Identify which cell holds the provided text, then report its [x, y] central coordinate. 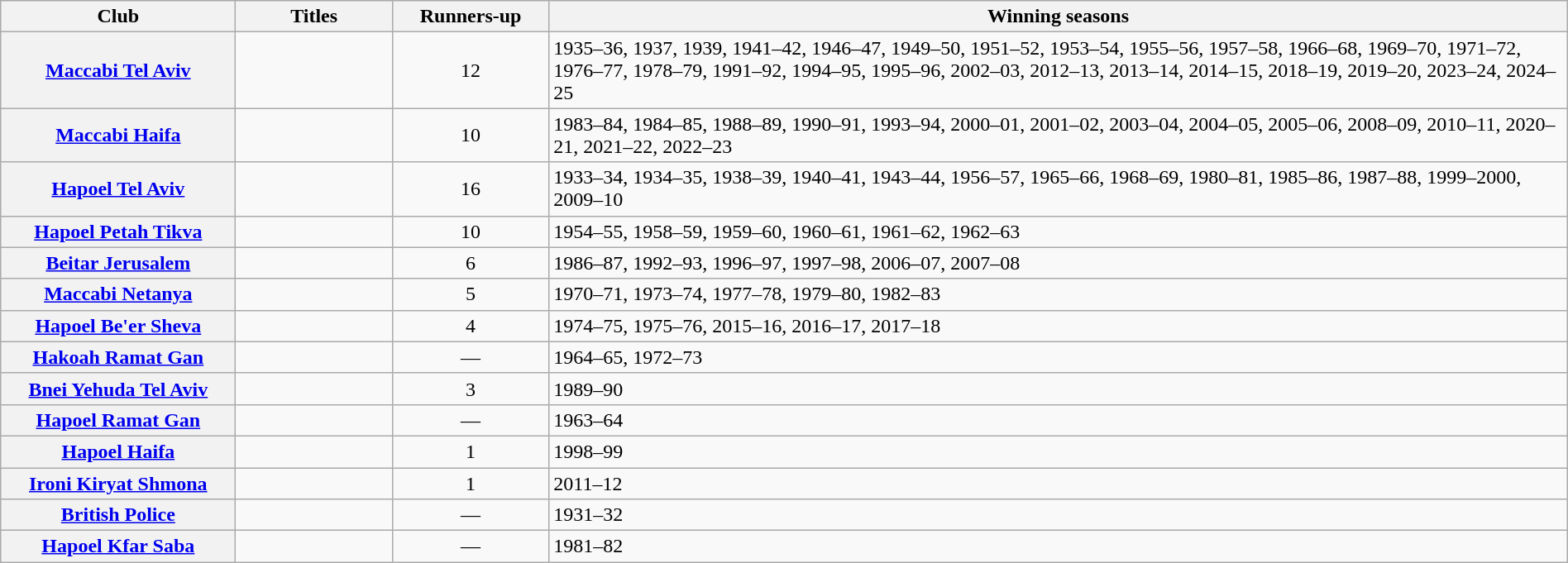
1963–64 [1059, 420]
1983–84, 1984–85, 1988–89, 1990–91, 1993–94, 2000–01, 2001–02, 2003–04, 2004–05, 2005–06, 2008–09, 2010–11, 2020–21, 2021–22, 2022–23 [1059, 136]
1974–75, 1975–76, 2015–16, 2016–17, 2017–18 [1059, 326]
2011–12 [1059, 484]
Ironi Kiryat Shmona [118, 484]
1931–32 [1059, 515]
Hapoel Petah Tikva [118, 231]
Beitar Jerusalem [118, 263]
16 [470, 188]
5 [470, 294]
Hapoel Haifa [118, 451]
12 [470, 70]
Hapoel Tel Aviv [118, 188]
British Police [118, 515]
Hapoel Ramat Gan [118, 420]
Hapoel Kfar Saba [118, 546]
1933–34, 1934–35, 1938–39, 1940–41, 1943–44, 1956–57, 1965–66, 1968–69, 1980–81, 1985–86, 1987–88, 1999–2000, 2009–10 [1059, 188]
1954–55, 1958–59, 1959–60, 1960–61, 1961–62, 1962–63 [1059, 231]
Club [118, 17]
Winning seasons [1059, 17]
1986–87, 1992–93, 1996–97, 1997–98, 2006–07, 2007–08 [1059, 263]
Maccabi Haifa [118, 136]
Titles [314, 17]
4 [470, 326]
Maccabi Netanya [118, 294]
6 [470, 263]
Maccabi Tel Aviv [118, 70]
1989–90 [1059, 389]
Hapoel Be'er Sheva [118, 326]
1964–65, 1972–73 [1059, 357]
1998–99 [1059, 451]
1970–71, 1973–74, 1977–78, 1979–80, 1982–83 [1059, 294]
Bnei Yehuda Tel Aviv [118, 389]
1981–82 [1059, 546]
Hakoah Ramat Gan [118, 357]
3 [470, 389]
Runners-up [470, 17]
